From the cell containing the given text, extract its center point as (x, y) coordinate. 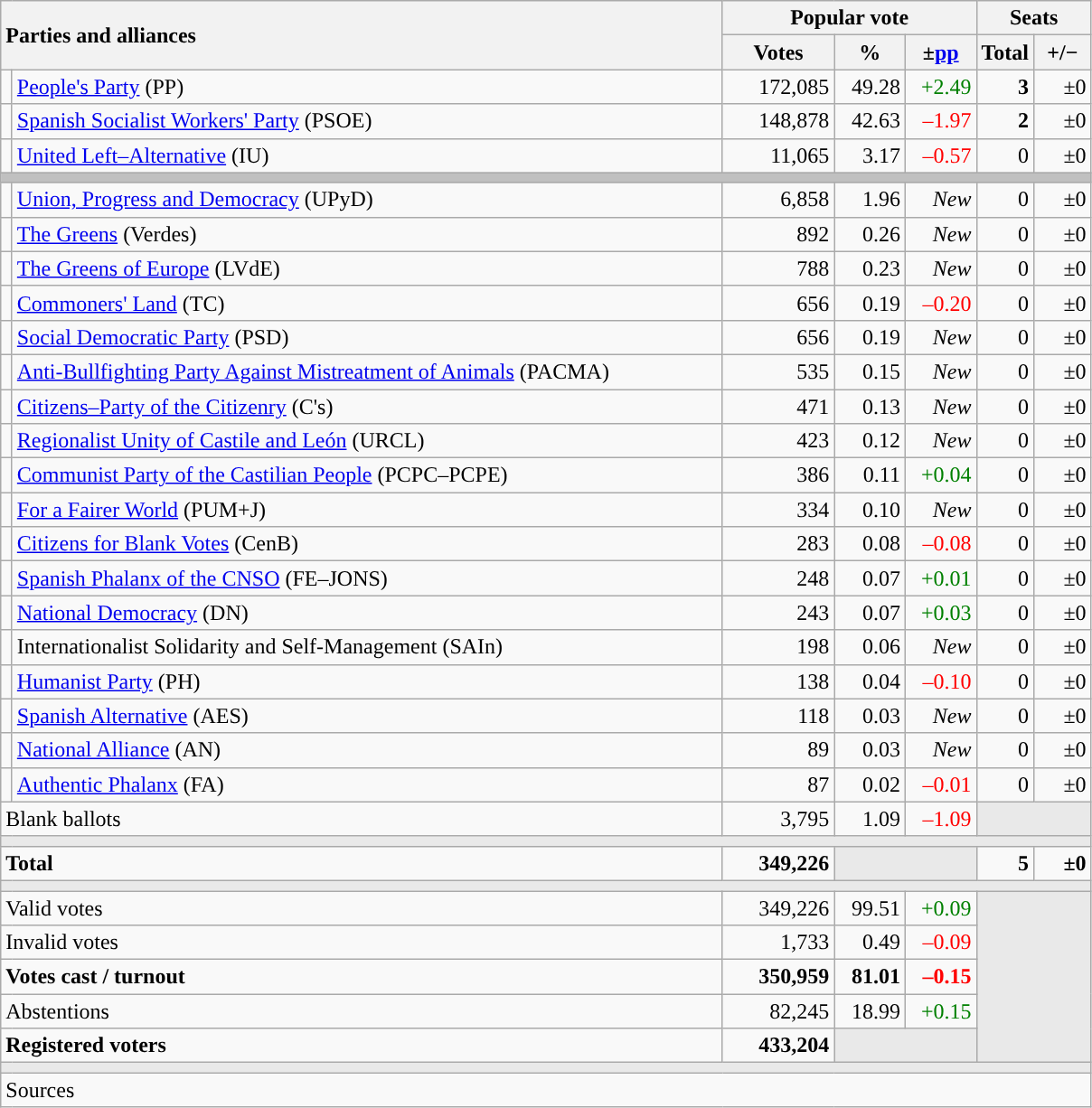
198 (778, 647)
138 (778, 681)
535 (778, 371)
49.28 (870, 87)
+2.49 (940, 87)
89 (778, 750)
283 (778, 544)
% (870, 52)
Parties and alliances (362, 35)
892 (778, 234)
Humanist Party (PH) (367, 681)
Abstentions (362, 1011)
1.96 (870, 200)
+/− (1063, 52)
18.99 (870, 1011)
81.01 (870, 977)
350,959 (778, 977)
Internationalist Solidarity and Self-Management (SAIn) (367, 647)
243 (778, 613)
82,245 (778, 1011)
3 (1005, 87)
National Democracy (DN) (367, 613)
42.63 (870, 121)
334 (778, 510)
5 (1005, 863)
0.26 (870, 234)
+0.01 (940, 578)
Sources (546, 1090)
0.04 (870, 681)
Spanish Socialist Workers' Party (PSOE) (367, 121)
–0.20 (940, 303)
0.13 (870, 406)
87 (778, 784)
Invalid votes (362, 943)
Blank ballots (362, 819)
148,878 (778, 121)
Citizens–Party of the Citizenry (C's) (367, 406)
–1.97 (940, 121)
172,085 (778, 87)
Popular vote (850, 18)
1.09 (870, 819)
+0.03 (940, 613)
11,065 (778, 155)
Communist Party of the Castilian People (PCPC–PCPE) (367, 475)
Valid votes (362, 908)
Commoners' Land (TC) (367, 303)
Spanish Alternative (AES) (367, 716)
Regionalist Unity of Castile and León (URCL) (367, 441)
For a Fairer World (PUM+J) (367, 510)
0.23 (870, 268)
0.11 (870, 475)
–0.10 (940, 681)
+0.09 (940, 908)
0.15 (870, 371)
248 (778, 578)
–0.15 (940, 977)
–0.09 (940, 943)
+0.04 (940, 475)
National Alliance (AN) (367, 750)
Seats (1034, 18)
–0.01 (940, 784)
Union, Progress and Democracy (UPyD) (367, 200)
0.02 (870, 784)
The Greens (Verdes) (367, 234)
6,858 (778, 200)
1,733 (778, 943)
Citizens for Blank Votes (CenB) (367, 544)
0.10 (870, 510)
Anti-Bullfighting Party Against Mistreatment of Animals (PACMA) (367, 371)
386 (778, 475)
Social Democratic Party (PSD) (367, 337)
Registered voters (362, 1046)
0.12 (870, 441)
+0.15 (940, 1011)
471 (778, 406)
3.17 (870, 155)
788 (778, 268)
0.49 (870, 943)
118 (778, 716)
0.06 (870, 647)
Spanish Phalanx of the CNSO (FE–JONS) (367, 578)
–0.08 (940, 544)
–0.57 (940, 155)
Votes cast / turnout (362, 977)
2 (1005, 121)
99.51 (870, 908)
423 (778, 441)
The Greens of Europe (LVdE) (367, 268)
Votes (778, 52)
People's Party (PP) (367, 87)
±pp (940, 52)
Authentic Phalanx (FA) (367, 784)
United Left–Alternative (IU) (367, 155)
433,204 (778, 1046)
0.08 (870, 544)
–1.09 (940, 819)
3,795 (778, 819)
